Return the (x, y) coordinate for the center point of the cell that contains the specified text.  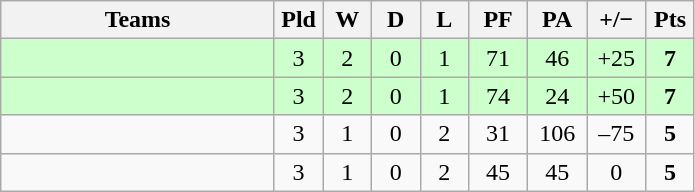
Pts (670, 20)
24 (558, 96)
71 (498, 58)
31 (498, 134)
46 (558, 58)
PF (498, 20)
–75 (616, 134)
74 (498, 96)
+/− (616, 20)
D (396, 20)
Pld (298, 20)
PA (558, 20)
106 (558, 134)
W (348, 20)
Teams (138, 20)
+25 (616, 58)
L (444, 20)
+50 (616, 96)
